Determine the (X, Y) coordinate at the center of the cell enclosing the given text.  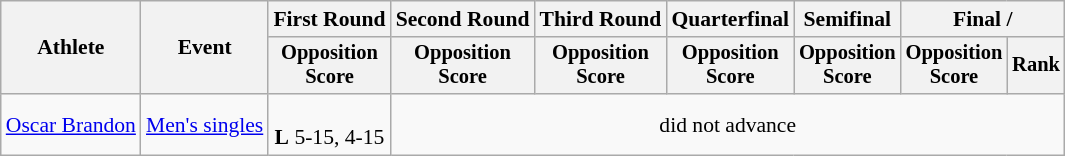
Men's singles (204, 124)
did not advance (728, 124)
Event (204, 48)
Third Round (600, 19)
Quarterfinal (730, 19)
First Round (329, 19)
Final / (983, 19)
Oscar Brandon (71, 124)
Second Round (463, 19)
Athlete (71, 48)
Semifinal (848, 19)
L 5-15, 4-15 (329, 124)
Rank (1036, 66)
